Return (x, y) of the center of cell containing provided text 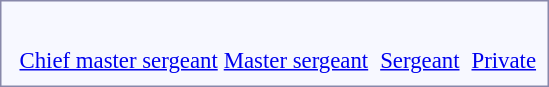
Private (504, 46)
Chief master sergeant (118, 46)
Master sergeant (296, 46)
Sergeant (420, 46)
